Detect which cell encompasses the target text, then output its (x, y) center coordinate. 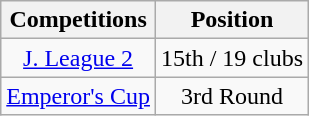
J. League 2 (78, 58)
15th / 19 clubs (232, 58)
Position (232, 20)
3rd Round (232, 96)
Emperor's Cup (78, 96)
Competitions (78, 20)
